Provide the (X, Y) coordinate of the cell's center where the given text is located.  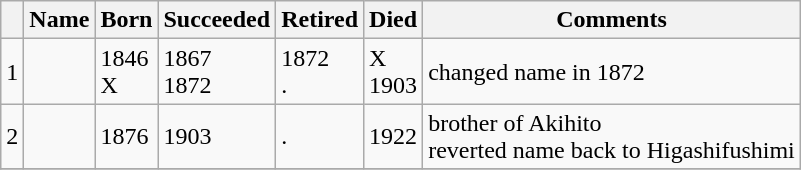
1846X (126, 72)
1876 (126, 136)
. (320, 136)
Born (126, 20)
18671872 (217, 72)
1903 (217, 136)
2 (12, 136)
1922 (394, 136)
Died (394, 20)
changed name in 1872 (612, 72)
1 (12, 72)
Succeeded (217, 20)
X 1903 (394, 72)
1872. (320, 72)
Comments (612, 20)
Name (60, 20)
Retired (320, 20)
brother of Akihitoreverted name back to Higashifushimi (612, 136)
